Identify which cell holds the provided text, then report its (X, Y) central coordinate. 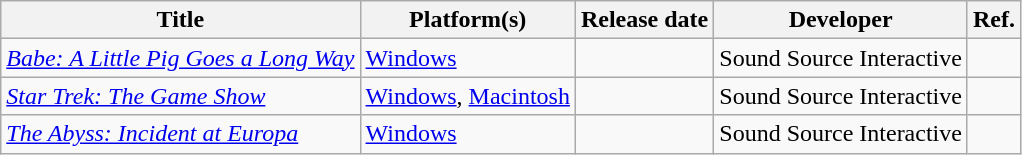
The Abyss: Incident at Europa (180, 134)
Babe: A Little Pig Goes a Long Way (180, 58)
Platform(s) (468, 20)
Ref. (994, 20)
Title (180, 20)
Developer (841, 20)
Star Trek: The Game Show (180, 96)
Windows, Macintosh (468, 96)
Release date (644, 20)
